Scan for the cell matching the given text and deliver its [X, Y] coordinate at center. 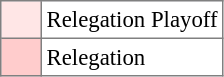
Relegation Playoff [132, 20]
Relegation [132, 57]
